Identify which cell holds the provided text, then report its (x, y) central coordinate. 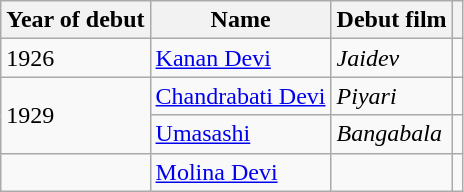
Piyari (392, 96)
1929 (76, 115)
Name (240, 20)
Debut film (392, 20)
1926 (76, 58)
Jaidev (392, 58)
Year of debut (76, 20)
Bangabala (392, 134)
Molina Devi (240, 172)
Chandrabati Devi (240, 96)
Kanan Devi (240, 58)
Umasashi (240, 134)
